Pinpoint the cell where the given text exists, returning its (X, Y) midpoint coordinate. 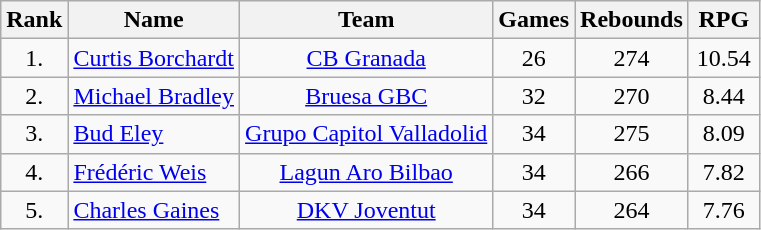
Rebounds (632, 20)
Name (154, 20)
DKV Joventut (366, 210)
Frédéric Weis (154, 172)
274 (632, 58)
Rank (34, 20)
Michael Bradley (154, 96)
5. (34, 210)
3. (34, 134)
RPG (724, 20)
266 (632, 172)
Charles Gaines (154, 210)
26 (534, 58)
264 (632, 210)
2. (34, 96)
CB Granada (366, 58)
1. (34, 58)
Curtis Borchardt (154, 58)
10.54 (724, 58)
Lagun Aro Bilbao (366, 172)
4. (34, 172)
32 (534, 96)
8.44 (724, 96)
Bud Eley (154, 134)
270 (632, 96)
Grupo Capitol Valladolid (366, 134)
7.82 (724, 172)
8.09 (724, 134)
Games (534, 20)
7.76 (724, 210)
Bruesa GBC (366, 96)
275 (632, 134)
Team (366, 20)
